Scan for the cell matching the given text and deliver its (x, y) coordinate at center. 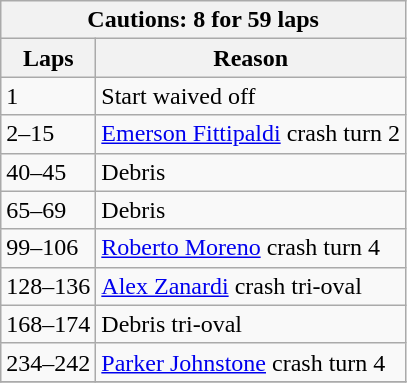
Reason (251, 58)
168–174 (48, 324)
40–45 (48, 172)
Start waived off (251, 96)
Roberto Moreno crash turn 4 (251, 248)
65–69 (48, 210)
Laps (48, 58)
Emerson Fittipaldi crash turn 2 (251, 134)
234–242 (48, 362)
Debris tri-oval (251, 324)
Cautions: 8 for 59 laps (204, 20)
1 (48, 96)
128–136 (48, 286)
Parker Johnstone crash turn 4 (251, 362)
2–15 (48, 134)
Alex Zanardi crash tri-oval (251, 286)
99–106 (48, 248)
